Extract the [x, y] coordinate from the center of the cell holding the provided text.  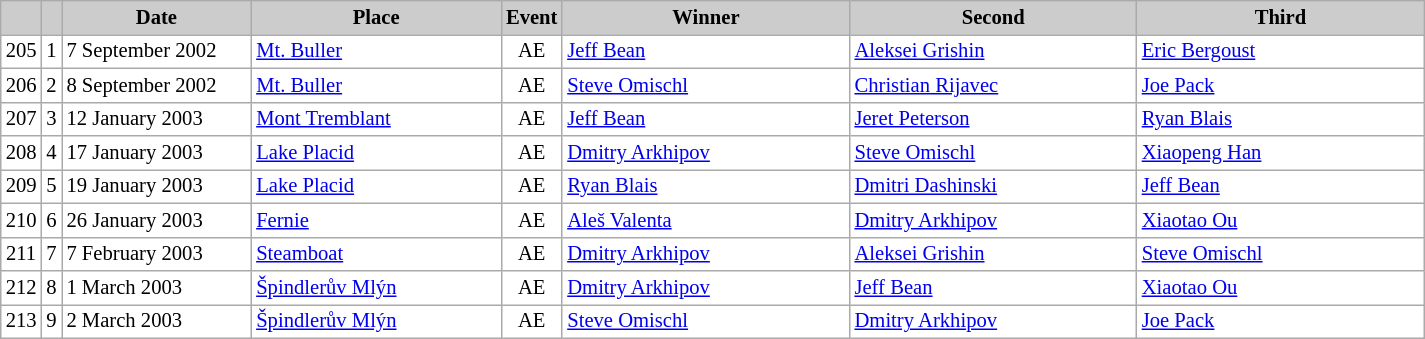
Place [376, 17]
8 September 2002 [157, 85]
Christian Rijavec [994, 85]
7 February 2003 [157, 254]
Third [1280, 17]
210 [22, 220]
Xiaopeng Han [1280, 153]
213 [22, 321]
2 [51, 85]
208 [22, 153]
Fernie [376, 220]
211 [22, 254]
12 January 2003 [157, 119]
3 [51, 119]
Jeret Peterson [994, 119]
7 [51, 254]
17 January 2003 [157, 153]
1 [51, 51]
1 March 2003 [157, 287]
212 [22, 287]
207 [22, 119]
Second [994, 17]
Mont Tremblant [376, 119]
Eric Bergoust [1280, 51]
Aleš Valenta [706, 220]
5 [51, 186]
4 [51, 153]
Winner [706, 17]
6 [51, 220]
Steamboat [376, 254]
9 [51, 321]
2 March 2003 [157, 321]
Dmitri Dashinski [994, 186]
Event [532, 17]
26 January 2003 [157, 220]
206 [22, 85]
8 [51, 287]
19 January 2003 [157, 186]
209 [22, 186]
7 September 2002 [157, 51]
Date [157, 17]
205 [22, 51]
